Detect which cell encompasses the target text, then output its [X, Y] center coordinate. 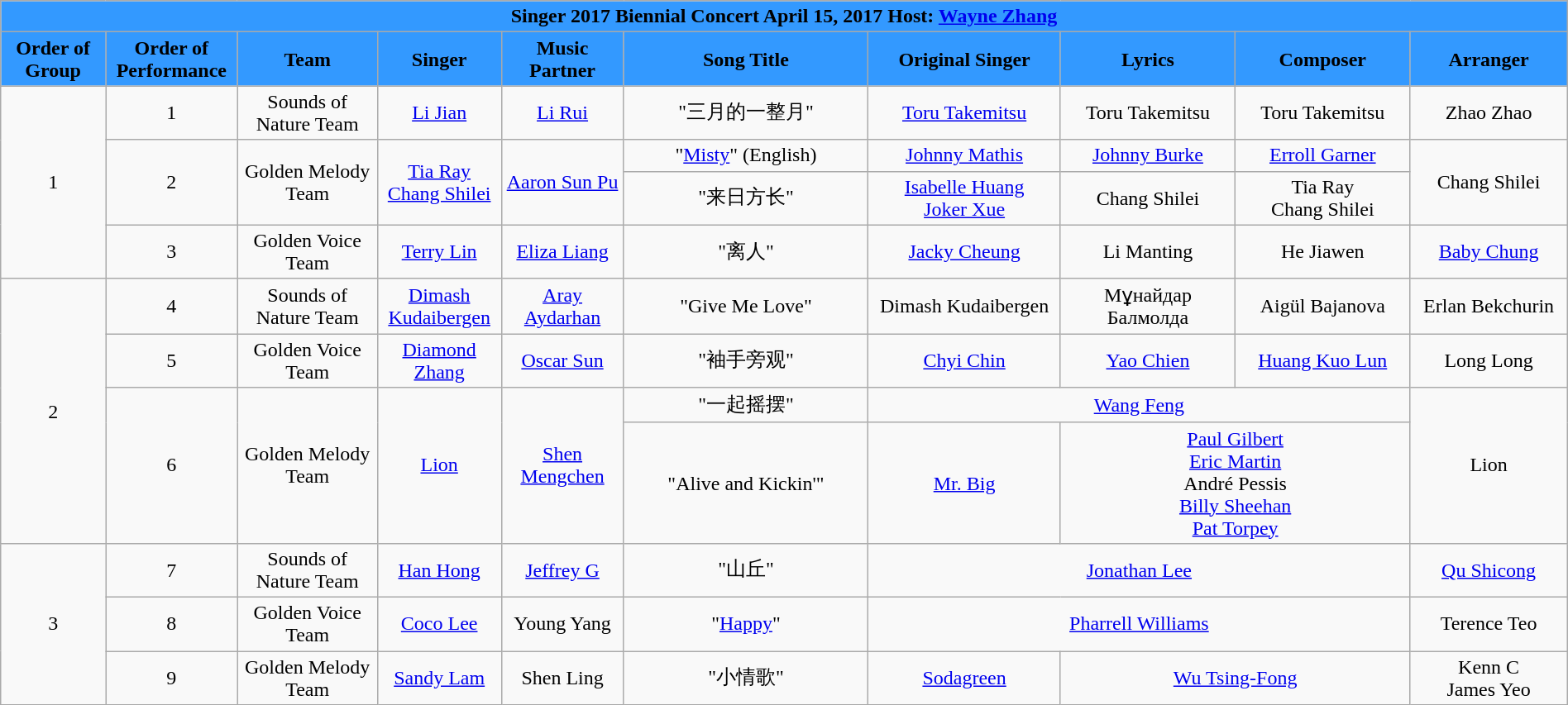
6 [172, 466]
"Misty" (English) [746, 155]
"一起摇摆" [746, 405]
Han Hong [439, 570]
Oscar Sun [562, 360]
"三月的一整月" [746, 112]
Coco Lee [439, 623]
"小情歌" [746, 678]
Original Singer [964, 60]
Аigül Bajanova [1323, 306]
Terence Teo [1489, 623]
Erroll Garner [1323, 155]
Arranger [1489, 60]
4 [172, 306]
Young Yang [562, 623]
Erlan Bekchurin [1489, 306]
"Give Me Love" [746, 306]
Мұнайдар Балмолда [1148, 306]
Baby Chung [1489, 251]
Shen Mengchen [562, 466]
"袖手旁观" [746, 360]
Terry Lin [439, 251]
Paul Gilbert Eric Martin André Pessis Billy Sheehan Pat Torpey [1236, 483]
Wu Tsing-Fong [1236, 678]
Li Jian [439, 112]
"山丘" [746, 570]
Singer 2017 Biennial Concert April 15, 2017 Host: Wayne Zhang [784, 17]
Diamond Zhang [439, 360]
Johnny Mathis [964, 155]
Tia Ray Chang Shilei [439, 182]
Music Partner [562, 60]
Aray Aydarhan [562, 306]
Qu Shicong [1489, 570]
Shen Ling [562, 678]
Chyi Chin [964, 360]
Johnny Burke [1148, 155]
Lyrics [1148, 60]
He Jiawen [1323, 251]
Pharrell Williams [1140, 623]
Kenn C James Yeo [1489, 678]
5 [172, 360]
Team [308, 60]
Order of Performance [172, 60]
"Happy" [746, 623]
Sandy Lam [439, 678]
Li Rui [562, 112]
Eliza Liang [562, 251]
Wang Feng [1140, 405]
Tia RayChang Shilei [1323, 198]
7 [172, 570]
Order of Group [53, 60]
Mr. Big [964, 483]
Song Title [746, 60]
Long Long [1489, 360]
Zhao Zhao [1489, 112]
"Alive and Kickin'" [746, 483]
Composer [1323, 60]
"离人" [746, 251]
Li Manting [1148, 251]
Sodagreen [964, 678]
Singer [439, 60]
Yao Chien [1148, 360]
Jeffrey G [562, 570]
Aaron Sun Pu [562, 182]
"来日方长" [746, 198]
8 [172, 623]
Jonathan Lee [1140, 570]
9 [172, 678]
Huang Kuo Lun [1323, 360]
Isabelle HuangJoker Xue [964, 198]
Jacky Cheung [964, 251]
